From the cell containing the given text, extract its center point as (x, y) coordinate. 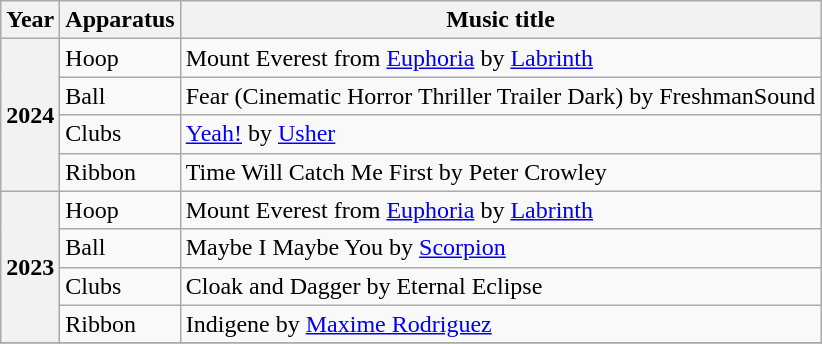
2023 (30, 267)
Indigene by Maxime Rodriguez (500, 324)
Year (30, 20)
Music title (500, 20)
Maybe I Maybe You by Scorpion (500, 248)
Yeah! by Usher (500, 134)
2024 (30, 115)
Cloak and Dagger by Eternal Eclipse (500, 286)
Fear (Cinematic Horror Thriller Trailer Dark) by FreshmanSound (500, 96)
Apparatus (120, 20)
Time Will Catch Me First by Peter Crowley (500, 172)
